Locate the cell with the specified text and output its [x, y] center coordinate. 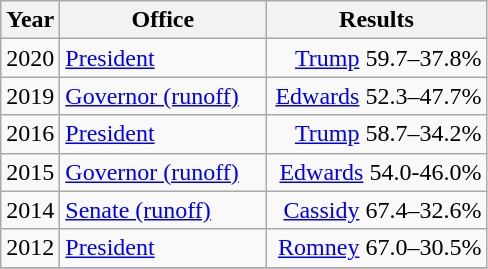
Trump 59.7–37.8% [376, 58]
Senate (runoff) [163, 210]
2019 [30, 96]
Year [30, 20]
2020 [30, 58]
Edwards 52.3–47.7% [376, 96]
Trump 58.7–34.2% [376, 134]
Edwards 54.0-46.0% [376, 172]
2015 [30, 172]
Results [376, 20]
2014 [30, 210]
Romney 67.0–30.5% [376, 248]
Cassidy 67.4–32.6% [376, 210]
Office [163, 20]
2016 [30, 134]
2012 [30, 248]
